Find where the given text appears and provide that cell's center as [x, y] coordinate. 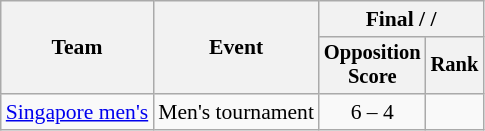
Team [78, 48]
Men's tournament [236, 112]
OppositionScore [372, 66]
Final / / [401, 19]
6 – 4 [372, 112]
Event [236, 48]
Rank [455, 66]
Singapore men's [78, 112]
